Output the (X, Y) coordinate of the center of the cell containing the given text.  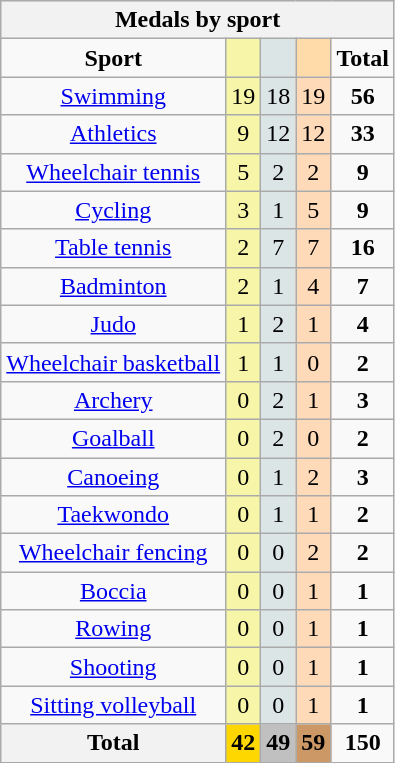
Badminton (114, 286)
Taekwondo (114, 515)
Boccia (114, 591)
Canoeing (114, 477)
Swimming (114, 96)
33 (363, 134)
59 (314, 743)
Sport (114, 58)
Archery (114, 400)
Wheelchair basketball (114, 362)
42 (244, 743)
Wheelchair fencing (114, 553)
Wheelchair tennis (114, 172)
Shooting (114, 667)
Athletics (114, 134)
Goalball (114, 438)
56 (363, 96)
Table tennis (114, 248)
49 (278, 743)
18 (278, 96)
Judo (114, 324)
Sitting volleyball (114, 705)
Rowing (114, 629)
16 (363, 248)
Medals by sport (198, 20)
Cycling (114, 210)
150 (363, 743)
